For the text-containing cell, return its midpoint in (X, Y) coordinate format. 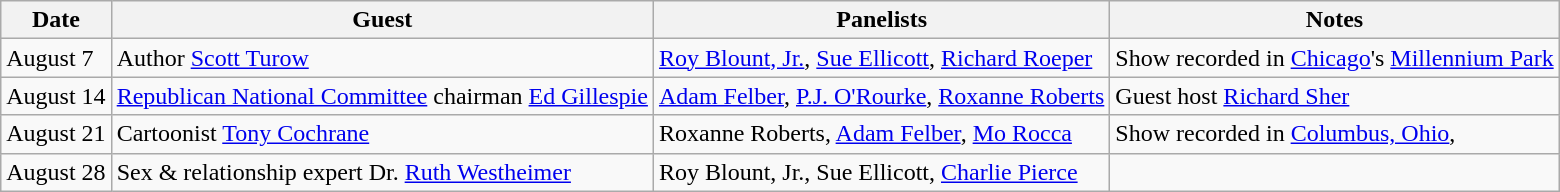
Panelists (881, 20)
Show recorded in Columbus, Ohio, (1334, 134)
Roxanne Roberts, Adam Felber, Mo Rocca (881, 134)
August 21 (56, 134)
August 7 (56, 58)
Republican National Committee chairman Ed Gillespie (382, 96)
Notes (1334, 20)
Roy Blount, Jr., Sue Ellicott, Charlie Pierce (881, 172)
August 28 (56, 172)
Cartoonist Tony Cochrane (382, 134)
Guest (382, 20)
Show recorded in Chicago's Millennium Park (1334, 58)
Adam Felber, P.J. O'Rourke, Roxanne Roberts (881, 96)
August 14 (56, 96)
Sex & relationship expert Dr. Ruth Westheimer (382, 172)
Date (56, 20)
Roy Blount, Jr., Sue Ellicott, Richard Roeper (881, 58)
Author Scott Turow (382, 58)
Guest host Richard Sher (1334, 96)
